Pinpoint the cell where the given text exists, returning its [x, y] midpoint coordinate. 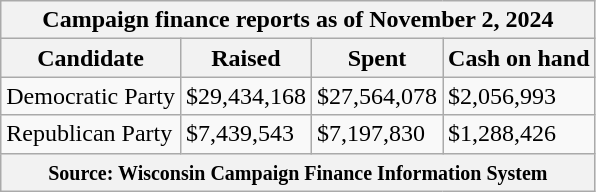
Spent [376, 58]
Democratic Party [91, 96]
Republican Party [91, 134]
$27,564,078 [376, 96]
$7,439,543 [246, 134]
$7,197,830 [376, 134]
Source: Wisconsin Campaign Finance Information System [298, 172]
Campaign finance reports as of November 2, 2024 [298, 20]
$1,288,426 [519, 134]
$29,434,168 [246, 96]
$2,056,993 [519, 96]
Candidate [91, 58]
Raised [246, 58]
Cash on hand [519, 58]
